Search for the cell housing the specified text and yield its [X, Y] center coordinate. 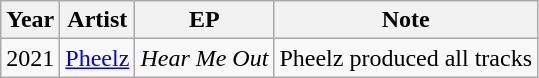
Hear Me Out [204, 58]
Pheelz [98, 58]
Note [406, 20]
Artist [98, 20]
2021 [30, 58]
Year [30, 20]
EP [204, 20]
Pheelz produced all tracks [406, 58]
